Provide the [X, Y] coordinate of the cell's center where the given text is located.  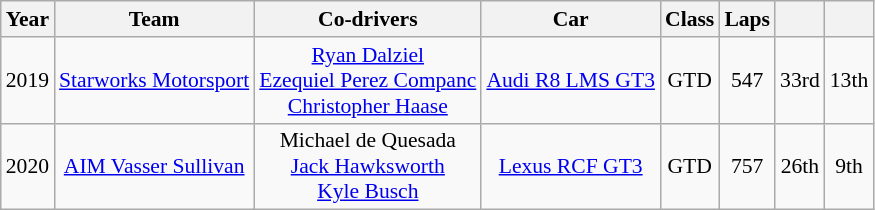
Class [690, 19]
Car [570, 19]
757 [747, 166]
26th [800, 166]
AIM Vasser Sullivan [154, 166]
9th [850, 166]
Laps [747, 19]
Lexus RCF GT3 [570, 166]
Michael de Quesada Jack Hawksworth Kyle Busch [368, 166]
Team [154, 19]
33rd [800, 80]
13th [850, 80]
Year [28, 19]
2019 [28, 80]
2020 [28, 166]
Audi R8 LMS GT3 [570, 80]
Starworks Motorsport [154, 80]
Co-drivers [368, 19]
547 [747, 80]
Ryan Dalziel Ezequiel Perez Companc Christopher Haase [368, 80]
